Search for the cell housing the specified text and yield its [X, Y] center coordinate. 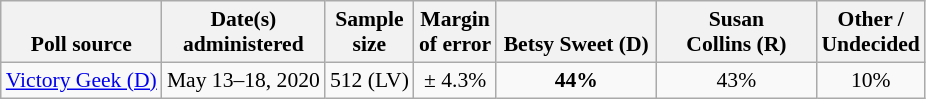
SusanCollins (R) [736, 32]
May 13–18, 2020 [244, 80]
10% [870, 80]
Date(s)administered [244, 32]
512 (LV) [370, 80]
Betsy Sweet (D) [576, 32]
Poll source [82, 32]
Samplesize [370, 32]
Marginof error [455, 32]
Other /Undecided [870, 32]
44% [576, 80]
± 4.3% [455, 80]
43% [736, 80]
Victory Geek (D) [82, 80]
